Pinpoint the cell where the given text exists, returning its [X, Y] midpoint coordinate. 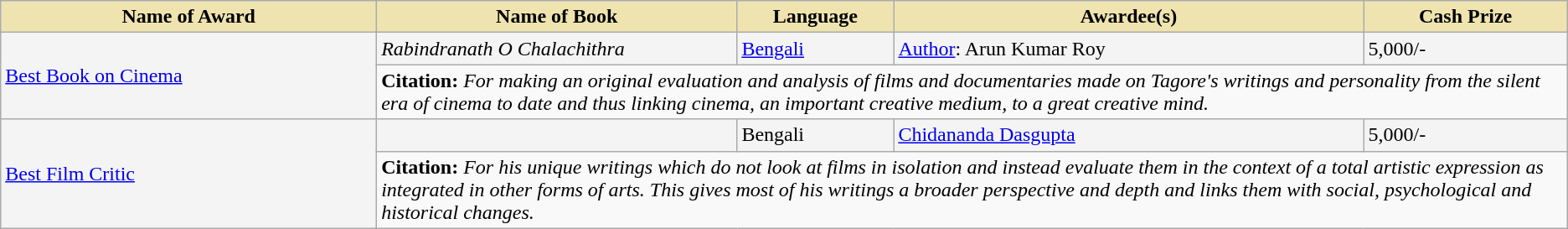
Name of Book [557, 17]
Cash Prize [1466, 17]
Rabindranath O Chalachithra [557, 49]
Awardee(s) [1129, 17]
Name of Award [189, 17]
Chidananda Dasgupta [1129, 135]
Best Book on Cinema [189, 75]
Best Film Critic [189, 174]
Author: Arun Kumar Roy [1129, 49]
Language [816, 17]
